Provide the [x, y] coordinate of the cell's center where the given text is located.  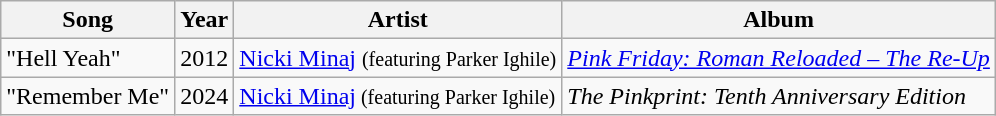
"Remember Me" [88, 96]
Song [88, 20]
Album [779, 20]
2012 [204, 58]
The Pinkprint: Tenth Anniversary Edition [779, 96]
2024 [204, 96]
Artist [398, 20]
Pink Friday: Roman Reloaded – The Re-Up [779, 58]
"Hell Yeah" [88, 58]
Year [204, 20]
